Capture the cell that displays the provided text and extract its [x, y] central coordinate. 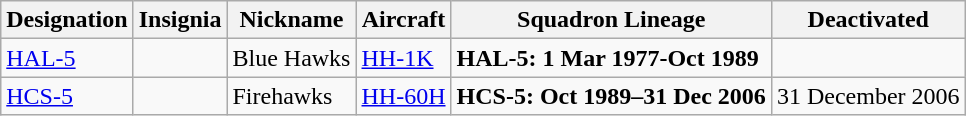
Firehawks [292, 96]
Aircraft [404, 20]
HH-60H [404, 96]
HCS-5 [67, 96]
HCS-5: Oct 1989–31 Dec 2006 [611, 96]
HAL-5 [67, 58]
31 December 2006 [868, 96]
Insignia [180, 20]
Deactivated [868, 20]
Designation [67, 20]
Blue Hawks [292, 58]
HAL-5: 1 Mar 1977-Oct 1989 [611, 58]
HH-1K [404, 58]
Squadron Lineage [611, 20]
Nickname [292, 20]
